Locate the cell with the specified text and output its [X, Y] center coordinate. 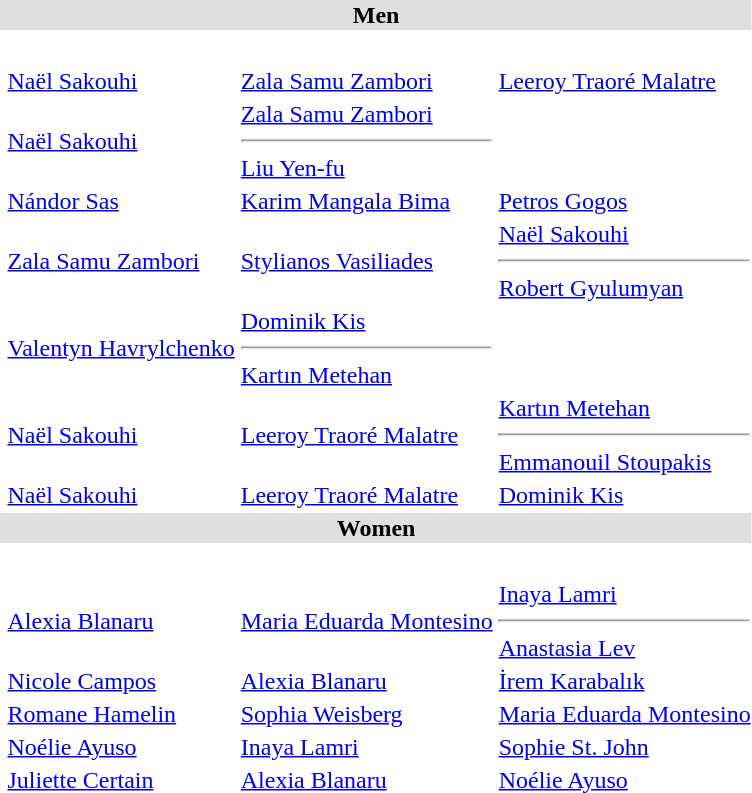
Stylianos Vasiliades [366, 261]
Sophie St. John [624, 747]
Inaya Lamri Anastasia Lev [624, 621]
İrem Karabalık [624, 681]
Noélie Ayuso [121, 747]
Inaya Lamri [366, 747]
Dominik Kis Kartın Metehan [366, 348]
Nicole Campos [121, 681]
Women [376, 528]
Karim Mangala Bima [366, 201]
Dominik Kis [624, 495]
Kartın Metehan Emmanouil Stoupakis [624, 435]
Zala Samu Zambori Liu Yen-fu [366, 141]
Men [376, 15]
Valentyn Havrylchenko [121, 348]
Naël Sakouhi Robert Gyulumyan [624, 261]
Romane Hamelin [121, 714]
Sophia Weisberg [366, 714]
Nándor Sas [121, 201]
Petros Gogos [624, 201]
